Scan for the cell matching the given text and deliver its (X, Y) coordinate at center. 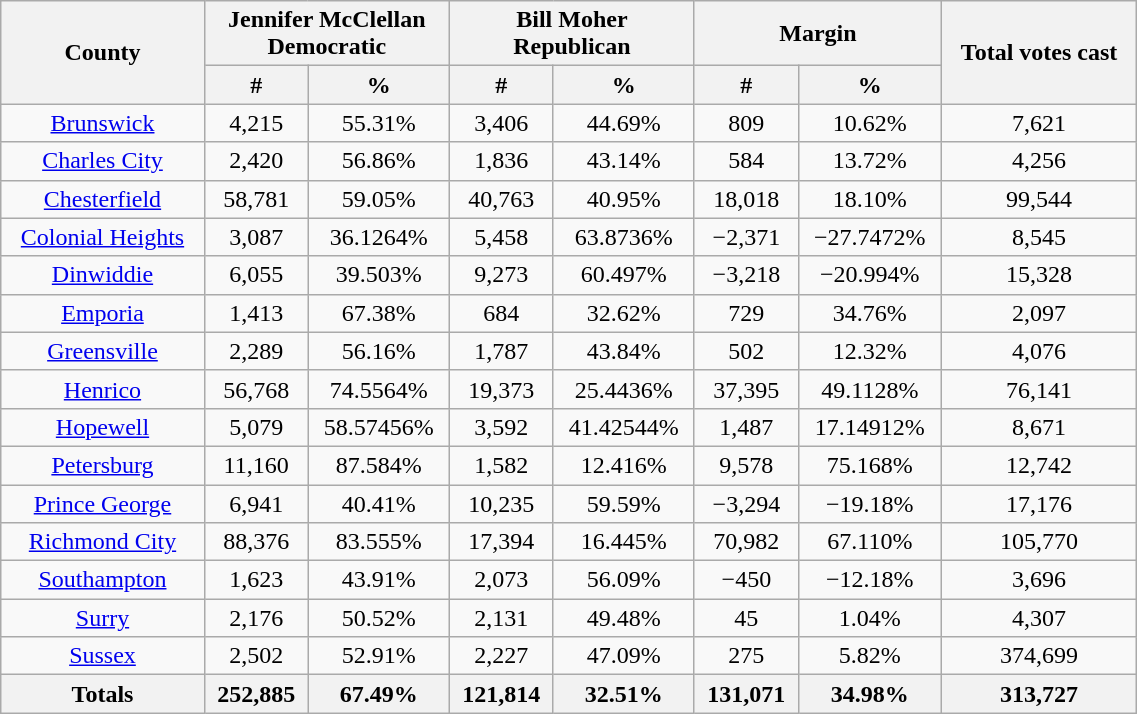
2,289 (256, 351)
56,768 (256, 389)
Totals (102, 694)
5,458 (501, 237)
59.59% (624, 503)
43.84% (624, 351)
4,307 (1038, 618)
32.51% (624, 694)
1,582 (501, 465)
32.62% (624, 313)
275 (746, 656)
75.168% (870, 465)
Hopewell (102, 427)
13.72% (870, 161)
43.14% (624, 161)
1,487 (746, 427)
Jennifer McClellanDemocratic (326, 34)
8,671 (1038, 427)
4,215 (256, 123)
−12.18% (870, 580)
18,018 (746, 199)
5.82% (870, 656)
Colonial Heights (102, 237)
18.10% (870, 199)
16.445% (624, 542)
Petersburg (102, 465)
15,328 (1038, 275)
10,235 (501, 503)
1,413 (256, 313)
Dinwiddie (102, 275)
49.1128% (870, 389)
−3,218 (746, 275)
11,160 (256, 465)
83.555% (378, 542)
3,696 (1038, 580)
131,071 (746, 694)
2,227 (501, 656)
37,395 (746, 389)
67.110% (870, 542)
55.31% (378, 123)
729 (746, 313)
56.16% (378, 351)
2,131 (501, 618)
12.32% (870, 351)
45 (746, 618)
−20.994% (870, 275)
74.5564% (378, 389)
40.41% (378, 503)
34.98% (870, 694)
Margin (818, 34)
5,079 (256, 427)
−27.7472% (870, 237)
2,176 (256, 618)
88,376 (256, 542)
2,073 (501, 580)
2,420 (256, 161)
Richmond City (102, 542)
17.14912% (870, 427)
70,982 (746, 542)
502 (746, 351)
Bill MoherRepublican (572, 34)
40,763 (501, 199)
−3,294 (746, 503)
2,097 (1038, 313)
−450 (746, 580)
105,770 (1038, 542)
809 (746, 123)
3,592 (501, 427)
17,176 (1038, 503)
Henrico (102, 389)
Emporia (102, 313)
9,273 (501, 275)
1,787 (501, 351)
99,544 (1038, 199)
40.95% (624, 199)
Total votes cast (1038, 52)
Sussex (102, 656)
Greensville (102, 351)
684 (501, 313)
Brunswick (102, 123)
43.91% (378, 580)
87.584% (378, 465)
4,076 (1038, 351)
12.416% (624, 465)
3,087 (256, 237)
34.76% (870, 313)
4,256 (1038, 161)
39.503% (378, 275)
58,781 (256, 199)
252,885 (256, 694)
50.52% (378, 618)
313,727 (1038, 694)
8,545 (1038, 237)
Charles City (102, 161)
56.86% (378, 161)
49.48% (624, 618)
47.09% (624, 656)
−2,371 (746, 237)
Prince George (102, 503)
Southampton (102, 580)
2,502 (256, 656)
121,814 (501, 694)
60.497% (624, 275)
7,621 (1038, 123)
25.4436% (624, 389)
67.49% (378, 694)
63.8736% (624, 237)
584 (746, 161)
Chesterfield (102, 199)
41.42544% (624, 427)
374,699 (1038, 656)
Surry (102, 618)
9,578 (746, 465)
44.69% (624, 123)
36.1264% (378, 237)
19,373 (501, 389)
1.04% (870, 618)
56.09% (624, 580)
17,394 (501, 542)
52.91% (378, 656)
10.62% (870, 123)
67.38% (378, 313)
County (102, 52)
6,055 (256, 275)
12,742 (1038, 465)
6,941 (256, 503)
76,141 (1038, 389)
1,623 (256, 580)
1,836 (501, 161)
3,406 (501, 123)
−19.18% (870, 503)
58.57456% (378, 427)
59.05% (378, 199)
